Scan for the cell matching the given text and deliver its [X, Y] coordinate at center. 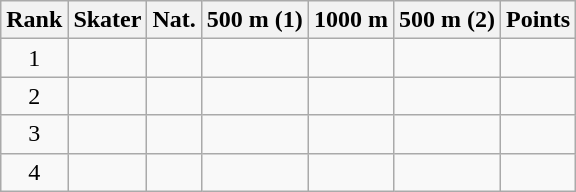
Rank [34, 20]
1 [34, 58]
500 m (2) [446, 20]
2 [34, 96]
1000 m [350, 20]
3 [34, 134]
Skater [108, 20]
500 m (1) [254, 20]
Nat. [174, 20]
Points [538, 20]
4 [34, 172]
